Capture the cell that displays the provided text and extract its (x, y) central coordinate. 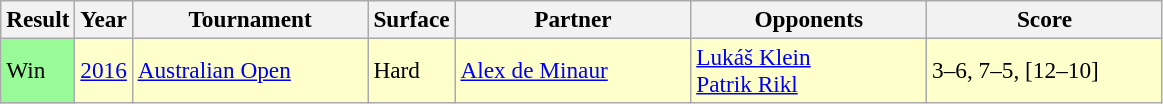
Hard (412, 70)
2016 (104, 70)
Score (1045, 19)
Opponents (809, 19)
Year (104, 19)
Australian Open (250, 70)
3–6, 7–5, [12–10] (1045, 70)
Partner (573, 19)
Tournament (250, 19)
Lukáš Klein Patrik Rikl (809, 70)
Win (38, 70)
Result (38, 19)
Surface (412, 19)
Alex de Minaur (573, 70)
